Capture the cell that displays the provided text and extract its [x, y] central coordinate. 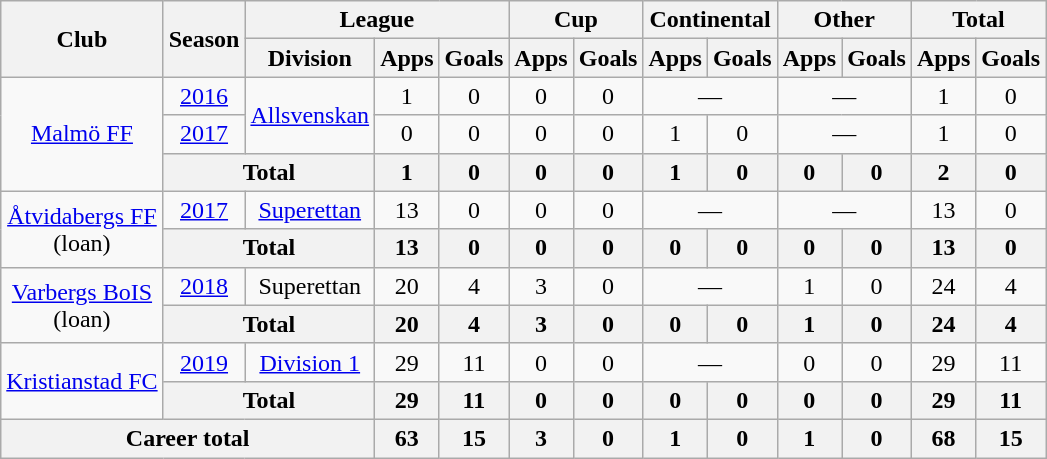
Career total [188, 438]
Kristianstad FC [82, 381]
68 [943, 438]
Division 1 [310, 362]
2016 [204, 96]
2 [943, 172]
Åtvidabergs FF(loan) [82, 229]
Cup [576, 20]
Varbergs BoIS(loan) [82, 305]
Other [844, 20]
2018 [204, 286]
Club [82, 39]
Allsvenskan [310, 115]
2019 [204, 362]
Division [310, 58]
Continental [710, 20]
Malmö FF [82, 134]
63 [407, 438]
Season [204, 39]
League [377, 20]
